For the text-containing cell, return its midpoint in (X, Y) coordinate format. 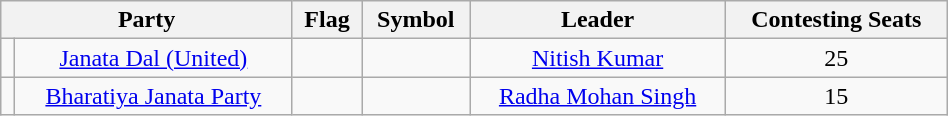
Janata Dal (United) (153, 58)
Leader (598, 20)
Radha Mohan Singh (598, 96)
Flag (326, 20)
Contesting Seats (836, 20)
Symbol (416, 20)
25 (836, 58)
Bharatiya Janata Party (153, 96)
15 (836, 96)
Party (147, 20)
Nitish Kumar (598, 58)
